Determine the [X, Y] coordinate at the center of the cell enclosing the given text.  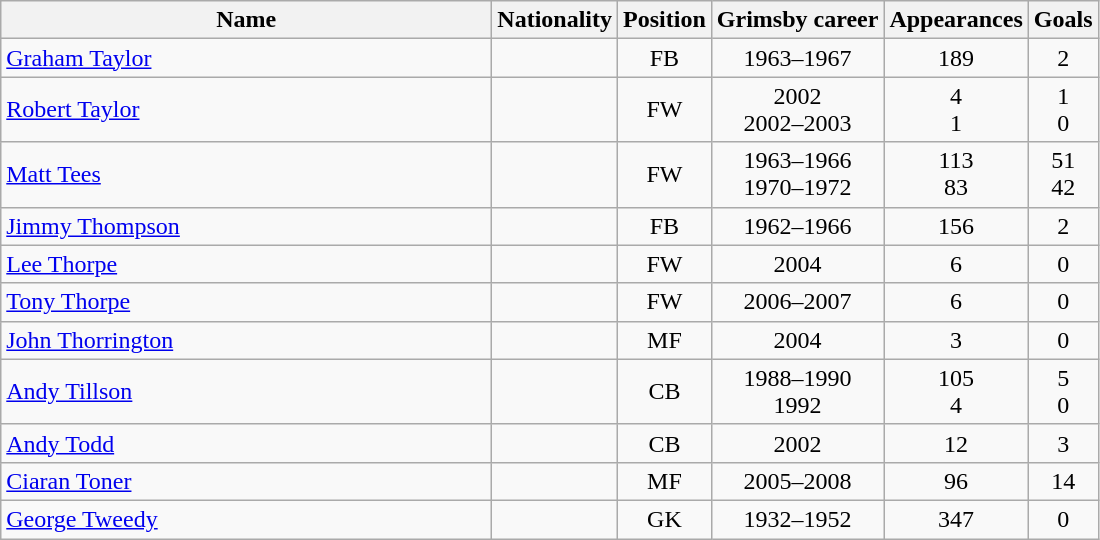
Name [246, 20]
Appearances [956, 20]
1963–1967 [798, 58]
Matt Tees [246, 174]
Graham Taylor [246, 58]
Lee Thorpe [246, 264]
41 [956, 110]
156 [956, 226]
Jimmy Thompson [246, 226]
Ciaran Toner [246, 481]
50 [1063, 392]
12 [956, 443]
5142 [1063, 174]
96 [956, 481]
11383 [956, 174]
1988–19901992 [798, 392]
Goals [1063, 20]
Grimsby career [798, 20]
John Thorrington [246, 340]
George Tweedy [246, 519]
1963–19661970–1972 [798, 174]
14 [1063, 481]
1054 [956, 392]
10 [1063, 110]
GK [665, 519]
347 [956, 519]
20022002–2003 [798, 110]
Tony Thorpe [246, 302]
2006–2007 [798, 302]
1962–1966 [798, 226]
2005–2008 [798, 481]
Nationality [555, 20]
189 [956, 58]
Andy Todd [246, 443]
Position [665, 20]
1932–1952 [798, 519]
Andy Tillson [246, 392]
Robert Taylor [246, 110]
2002 [798, 443]
